Scan for the cell matching the given text and deliver its [x, y] coordinate at center. 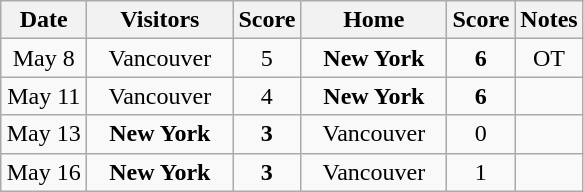
May 11 [44, 96]
Notes [549, 20]
4 [267, 96]
Date [44, 20]
1 [481, 172]
0 [481, 134]
May 8 [44, 58]
May 16 [44, 172]
May 13 [44, 134]
Home [374, 20]
5 [267, 58]
Visitors [160, 20]
OT [549, 58]
